From the cell containing the given text, extract its center point as [x, y] coordinate. 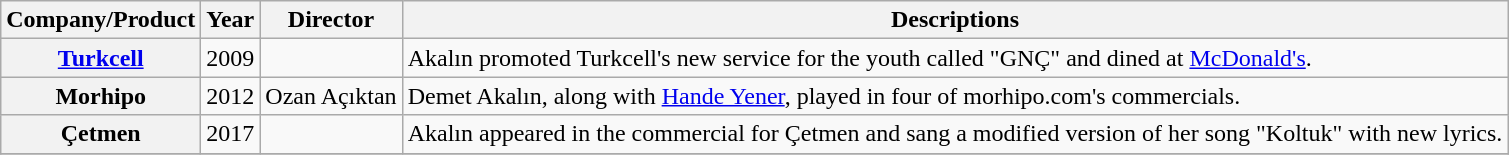
Turkcell [101, 58]
Akalın promoted Turkcell's new service for the youth called "GNÇ" and dined at McDonald's. [955, 58]
Demet Akalın, along with Hande Yener, played in four of morhipo.com's commercials. [955, 96]
Descriptions [955, 20]
Director [331, 20]
2009 [230, 58]
Morhipo [101, 96]
Akalın appeared in the commercial for Çetmen and sang a modified version of her song "Koltuk" with new lyrics. [955, 134]
2012 [230, 96]
Company/Product [101, 20]
Ozan Açıktan [331, 96]
Çetmen [101, 134]
2017 [230, 134]
Year [230, 20]
